From the cell containing the given text, extract its center point as (x, y) coordinate. 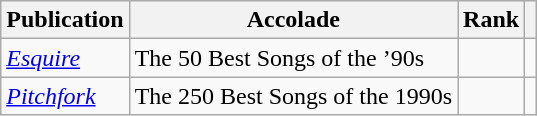
The 50 Best Songs of the ’90s (293, 58)
Esquire (65, 58)
The 250 Best Songs of the 1990s (293, 96)
Accolade (293, 20)
Rank (492, 20)
Pitchfork (65, 96)
Publication (65, 20)
